From the cell containing the given text, extract its center point as (X, Y) coordinate. 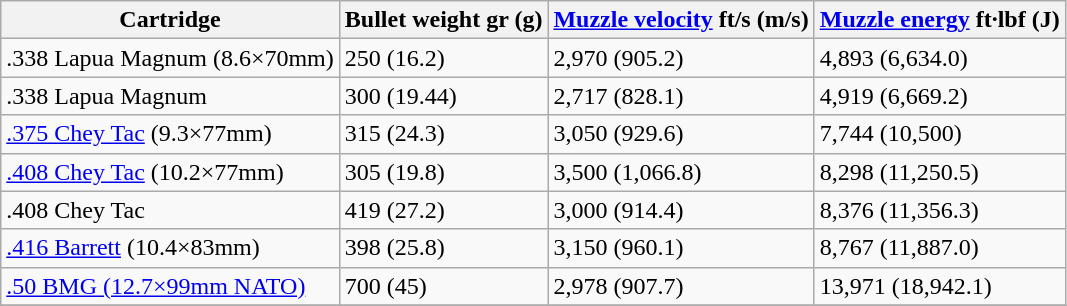
Muzzle energy ft·lbf (J) (940, 20)
13,971 (18,942.1) (940, 286)
2,978 (907.7) (681, 286)
300 (19.44) (444, 96)
700 (45) (444, 286)
2,970 (905.2) (681, 58)
3,500 (1,066.8) (681, 172)
.408 Chey Tac (10.2×77mm) (170, 172)
4,893 (6,634.0) (940, 58)
8,376 (11,356.3) (940, 210)
3,150 (960.1) (681, 248)
250 (16.2) (444, 58)
398 (25.8) (444, 248)
.50 BMG (12.7×99mm NATO) (170, 286)
Bullet weight gr (g) (444, 20)
305 (19.8) (444, 172)
Cartridge (170, 20)
8,767 (11,887.0) (940, 248)
419 (27.2) (444, 210)
2,717 (828.1) (681, 96)
Muzzle velocity ft/s (m/s) (681, 20)
.408 Chey Tac (170, 210)
3,000 (914.4) (681, 210)
7,744 (10,500) (940, 134)
4,919 (6,669.2) (940, 96)
.338 Lapua Magnum (8.6×70mm) (170, 58)
315 (24.3) (444, 134)
3,050 (929.6) (681, 134)
8,298 (11,250.5) (940, 172)
.338 Lapua Magnum (170, 96)
.416 Barrett (10.4×83mm) (170, 248)
.375 Chey Tac (9.3×77mm) (170, 134)
